From the cell containing the given text, extract its center point as (X, Y) coordinate. 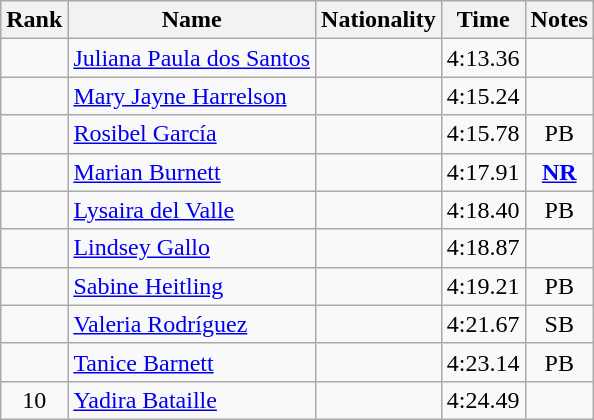
4:18.40 (483, 210)
Notes (559, 20)
Yadira Bataille (192, 400)
4:15.78 (483, 134)
10 (34, 400)
SB (559, 324)
Valeria Rodríguez (192, 324)
4:24.49 (483, 400)
4:18.87 (483, 248)
Time (483, 20)
Nationality (379, 20)
Marian Burnett (192, 172)
Mary Jayne Harrelson (192, 96)
NR (559, 172)
4:15.24 (483, 96)
4:13.36 (483, 58)
Lindsey Gallo (192, 248)
Rank (34, 20)
Juliana Paula dos Santos (192, 58)
Lysaira del Valle (192, 210)
Tanice Barnett (192, 362)
Rosibel García (192, 134)
4:21.67 (483, 324)
4:17.91 (483, 172)
4:19.21 (483, 286)
4:23.14 (483, 362)
Sabine Heitling (192, 286)
Name (192, 20)
